For the text-containing cell, return its midpoint in [X, Y] coordinate format. 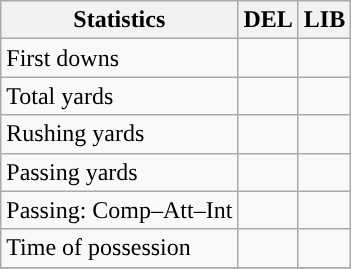
Total yards [120, 96]
Passing: Comp–Att–Int [120, 210]
DEL [268, 20]
Rushing yards [120, 134]
Passing yards [120, 172]
Statistics [120, 20]
Time of possession [120, 248]
LIB [324, 20]
First downs [120, 58]
